Locate the cell with the specified text and output its [X, Y] center coordinate. 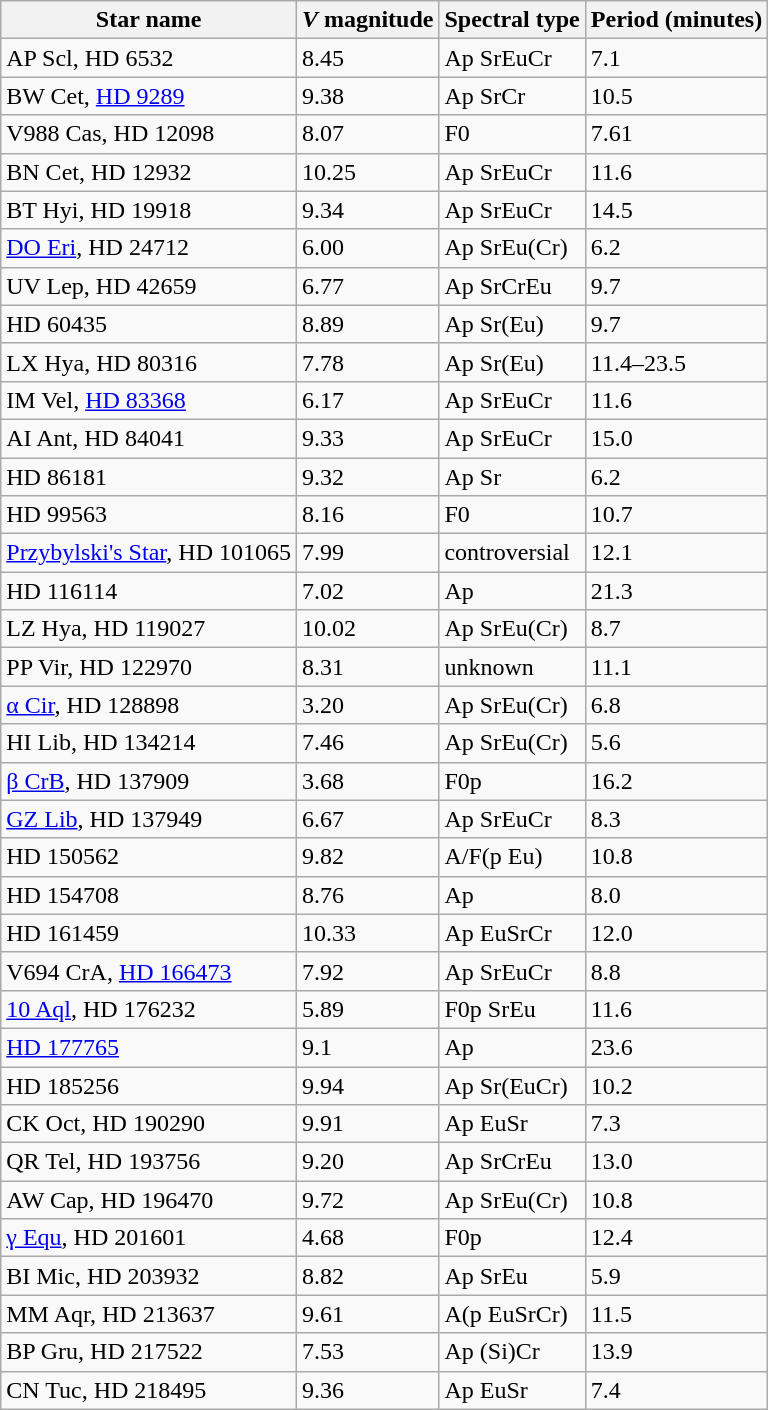
9.20 [368, 1162]
Ap SrEu [512, 1276]
8.89 [368, 324]
Ap (Si)Cr [512, 1352]
Przybylski's Star, HD 101065 [149, 553]
A/F(p Eu) [512, 857]
α Cir, HD 128898 [149, 705]
V magnitude [368, 20]
10.5 [676, 96]
IM Vel, HD 83368 [149, 400]
BI Mic, HD 203932 [149, 1276]
8.31 [368, 667]
8.07 [368, 134]
Ap SrCr [512, 96]
9.91 [368, 1124]
7.99 [368, 553]
4.68 [368, 1238]
7.3 [676, 1124]
HD 161459 [149, 933]
7.92 [368, 971]
8.0 [676, 895]
7.78 [368, 362]
HD 185256 [149, 1085]
Spectral type [512, 20]
16.2 [676, 781]
5.89 [368, 1009]
23.6 [676, 1047]
9.94 [368, 1085]
6.00 [368, 248]
9.34 [368, 210]
21.3 [676, 591]
HD 99563 [149, 515]
PP Vir, HD 122970 [149, 667]
9.72 [368, 1200]
BN Cet, HD 12932 [149, 172]
8.16 [368, 515]
HD 150562 [149, 857]
6.8 [676, 705]
Star name [149, 20]
7.4 [676, 1390]
BP Gru, HD 217522 [149, 1352]
11.5 [676, 1314]
9.33 [368, 438]
7.02 [368, 591]
8.82 [368, 1276]
12.0 [676, 933]
15.0 [676, 438]
unknown [512, 667]
11.1 [676, 667]
HI Lib, HD 134214 [149, 743]
12.4 [676, 1238]
controversial [512, 553]
F0p SrEu [512, 1009]
9.38 [368, 96]
9.32 [368, 477]
9.1 [368, 1047]
6.17 [368, 400]
HD 60435 [149, 324]
7.1 [676, 58]
Period (minutes) [676, 20]
7.46 [368, 743]
8.45 [368, 58]
10.33 [368, 933]
12.1 [676, 553]
HD 116114 [149, 591]
BW Cet, HD 9289 [149, 96]
10.7 [676, 515]
3.20 [368, 705]
9.36 [368, 1390]
QR Tel, HD 193756 [149, 1162]
AP Scl, HD 6532 [149, 58]
8.8 [676, 971]
Ap EuSrCr [512, 933]
AI Ant, HD 84041 [149, 438]
14.5 [676, 210]
CN Tuc, HD 218495 [149, 1390]
BT Hyi, HD 19918 [149, 210]
MM Aqr, HD 213637 [149, 1314]
5.6 [676, 743]
Ap Sr(EuCr) [512, 1085]
8.76 [368, 895]
β CrB, HD 137909 [149, 781]
LX Hya, HD 80316 [149, 362]
5.9 [676, 1276]
13.0 [676, 1162]
8.3 [676, 819]
7.53 [368, 1352]
HD 154708 [149, 895]
3.68 [368, 781]
HD 177765 [149, 1047]
8.7 [676, 629]
6.67 [368, 819]
10 Aql, HD 176232 [149, 1009]
11.4–23.5 [676, 362]
HD 86181 [149, 477]
7.61 [676, 134]
9.61 [368, 1314]
V694 CrA, HD 166473 [149, 971]
DO Eri, HD 24712 [149, 248]
10.25 [368, 172]
V988 Cas, HD 12098 [149, 134]
A(p EuSrCr) [512, 1314]
10.02 [368, 629]
γ Equ, HD 201601 [149, 1238]
9.82 [368, 857]
LZ Hya, HD 119027 [149, 629]
UV Lep, HD 42659 [149, 286]
GZ Lib, HD 137949 [149, 819]
13.9 [676, 1352]
6.77 [368, 286]
AW Cap, HD 196470 [149, 1200]
CK Oct, HD 190290 [149, 1124]
10.2 [676, 1085]
Ap Sr [512, 477]
